Pinpoint the cell where the given text exists, returning its (x, y) midpoint coordinate. 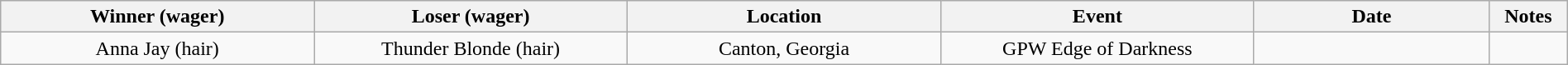
Loser (wager) (471, 17)
Event (1097, 17)
Anna Jay (hair) (157, 48)
Winner (wager) (157, 17)
GPW Edge of Darkness (1097, 48)
Thunder Blonde (hair) (471, 48)
Notes (1528, 17)
Canton, Georgia (784, 48)
Location (784, 17)
Date (1371, 17)
